Search for the cell housing the specified text and yield its (x, y) center coordinate. 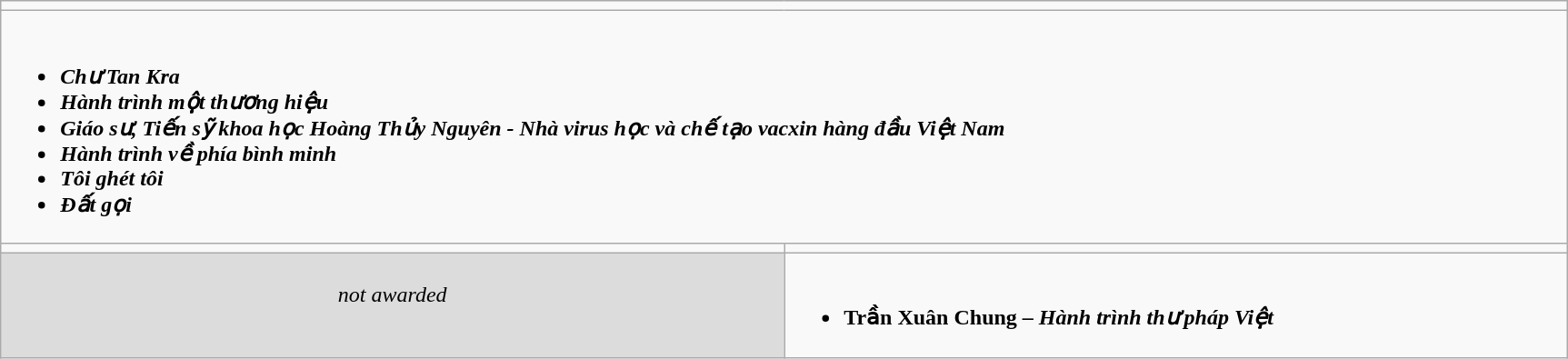
not awarded (393, 305)
Trần Xuân Chung – Hành trình thư pháp Việt (1176, 305)
